Pinpoint the cell where the given text exists, returning its (x, y) midpoint coordinate. 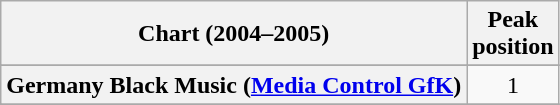
Germany Black Music (Media Control GfK) (234, 85)
1 (513, 85)
Peakposition (513, 34)
Chart (2004–2005) (234, 34)
